Locate the cell with the specified text and output its (x, y) center coordinate. 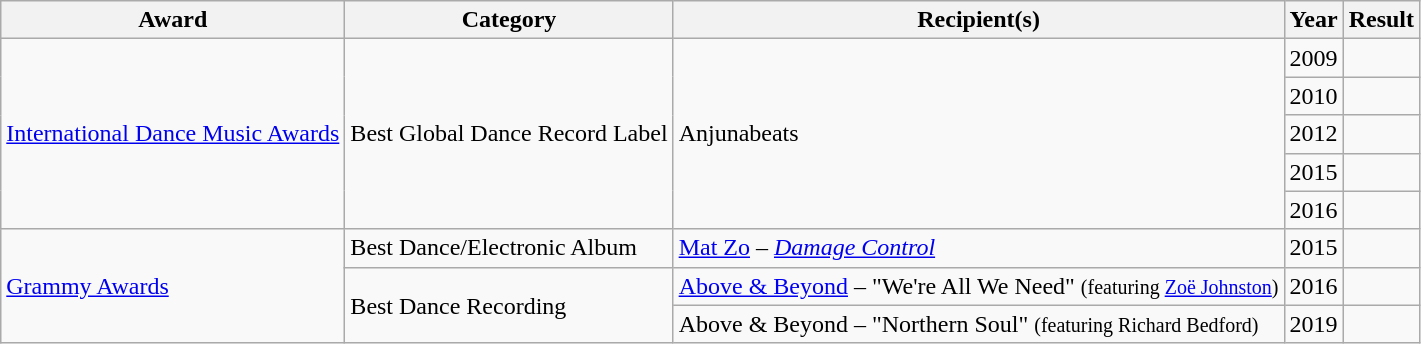
2012 (1314, 134)
Recipient(s) (978, 20)
Best Dance/Electronic Album (509, 248)
2019 (1314, 324)
Grammy Awards (173, 286)
2010 (1314, 96)
Mat Zo – Damage Control (978, 248)
International Dance Music Awards (173, 134)
Best Dance Recording (509, 305)
Result (1381, 20)
Award (173, 20)
2009 (1314, 58)
Above & Beyond – "Northern Soul" (featuring Richard Bedford) (978, 324)
Above & Beyond – "We're All We Need" (featuring Zoë Johnston) (978, 286)
Anjunabeats (978, 134)
Category (509, 20)
Year (1314, 20)
Best Global Dance Record Label (509, 134)
